For the text-containing cell, return its midpoint in (x, y) coordinate format. 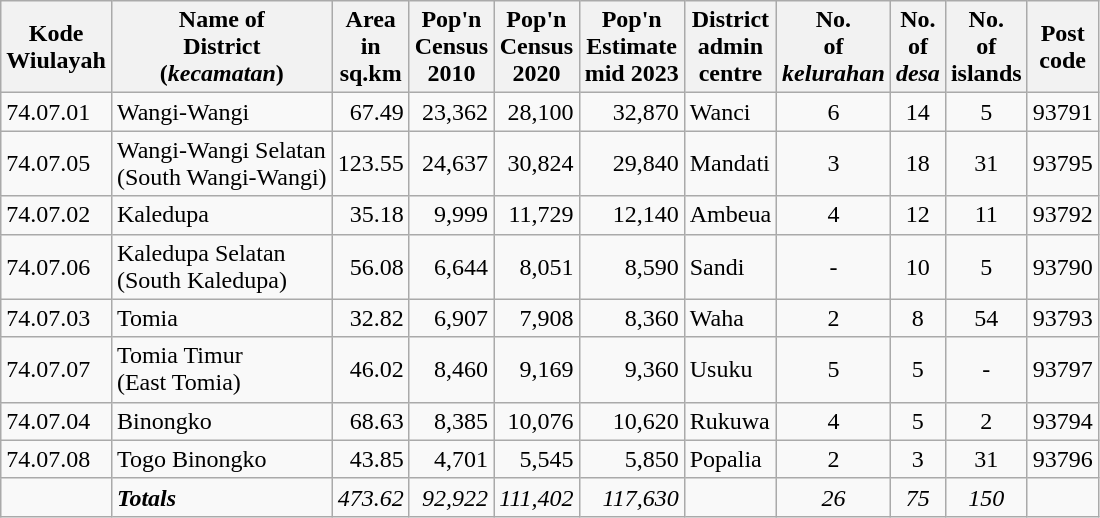
74.07.04 (56, 421)
32.82 (370, 318)
Wangi-Wangi Selatan (South Wangi-Wangi) (222, 164)
12,140 (632, 215)
11 (986, 215)
56.08 (370, 266)
74.07.08 (56, 459)
7,908 (537, 318)
8,360 (632, 318)
26 (834, 497)
Tomia Timur (East Tomia) (222, 370)
4,701 (451, 459)
473.62 (370, 497)
74.07.03 (56, 318)
29,840 (632, 164)
Area in sq.km (370, 47)
Tomia (222, 318)
No. of kelurahan (834, 47)
6,644 (451, 266)
111,402 (537, 497)
74.07.05 (56, 164)
75 (918, 497)
Pop'nCensus2010 (451, 47)
Togo Binongko (222, 459)
43.85 (370, 459)
Pop'nCensus2020 (537, 47)
28,100 (537, 112)
5,545 (537, 459)
Usuku (730, 370)
Popalia (730, 459)
74.07.06 (56, 266)
123.55 (370, 164)
Binongko (222, 421)
10,620 (632, 421)
9,999 (451, 215)
30,824 (537, 164)
Kaledupa (222, 215)
Kode Wiulayah (56, 47)
12 (918, 215)
8,460 (451, 370)
No. of islands (986, 47)
Sandi (730, 266)
Name ofDistrict(kecamatan) (222, 47)
11,729 (537, 215)
46.02 (370, 370)
District admin centre (730, 47)
10 (918, 266)
5,850 (632, 459)
23,362 (451, 112)
Totals (222, 497)
6 (834, 112)
67.49 (370, 112)
93790 (1062, 266)
Kaledupa Selatan (South Kaledupa) (222, 266)
93792 (1062, 215)
Ambeua (730, 215)
93791 (1062, 112)
54 (986, 318)
32,870 (632, 112)
93794 (1062, 421)
10,076 (537, 421)
9,360 (632, 370)
68.63 (370, 421)
74.07.02 (56, 215)
9,169 (537, 370)
74.07.01 (56, 112)
93795 (1062, 164)
Wangi-Wangi (222, 112)
150 (986, 497)
93796 (1062, 459)
35.18 (370, 215)
93793 (1062, 318)
8,590 (632, 266)
Postcode (1062, 47)
Waha (730, 318)
6,907 (451, 318)
24,637 (451, 164)
14 (918, 112)
8,385 (451, 421)
92,922 (451, 497)
No. of desa (918, 47)
93797 (1062, 370)
8,051 (537, 266)
Pop'nEstimatemid 2023 (632, 47)
Wanci (730, 112)
18 (918, 164)
8 (918, 318)
Rukuwa (730, 421)
Mandati (730, 164)
74.07.07 (56, 370)
117,630 (632, 497)
